Provide the [X, Y] coordinate of the cell's center where the given text is located.  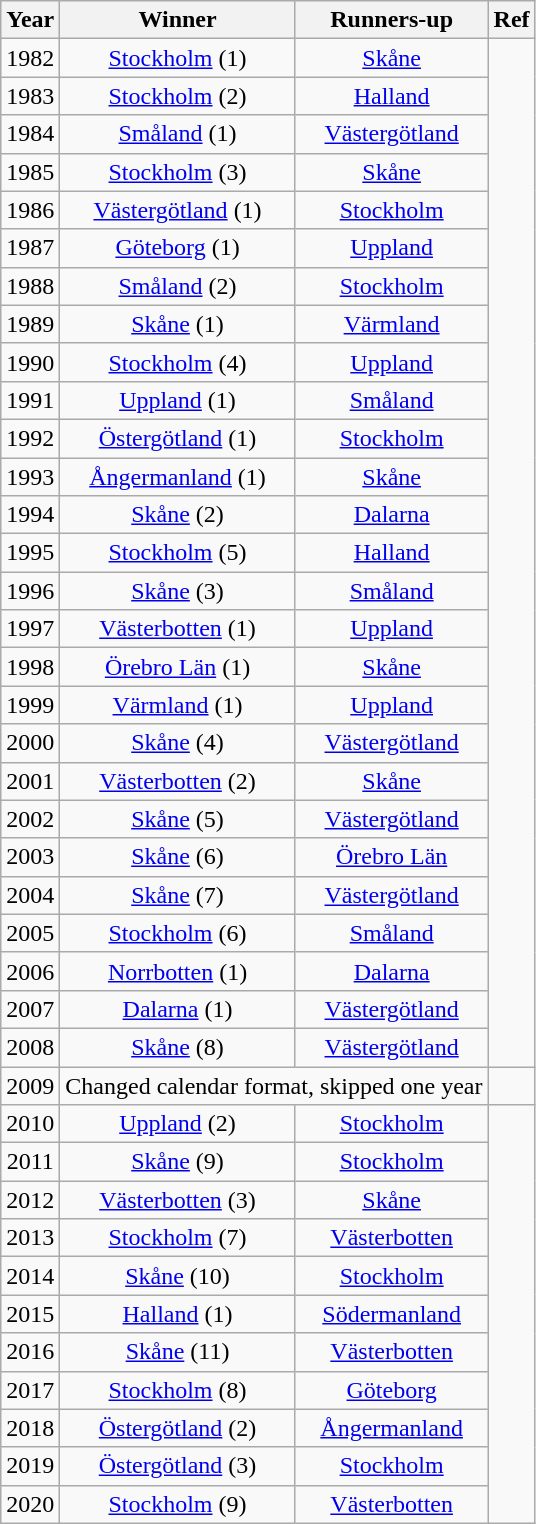
Örebro Län [392, 857]
2007 [30, 1009]
2013 [30, 1238]
Småland (1) [178, 134]
Göteborg [392, 1390]
Göteborg (1) [178, 248]
Uppland (2) [178, 1124]
Stockholm (1) [178, 58]
Östergötland (3) [178, 1466]
Stockholm (5) [178, 553]
Södermanland [392, 1314]
Skåne (6) [178, 857]
Östergötland (2) [178, 1428]
1999 [30, 705]
Värmland (1) [178, 705]
2000 [30, 743]
2016 [30, 1352]
2017 [30, 1390]
2011 [30, 1162]
Ångermanland (1) [178, 477]
2010 [30, 1124]
1983 [30, 96]
Skåne (4) [178, 743]
Runners-up [392, 20]
Stockholm (4) [178, 362]
Skåne (9) [178, 1162]
1994 [30, 515]
Stockholm (6) [178, 933]
1985 [30, 172]
Stockholm (7) [178, 1238]
Stockholm (8) [178, 1390]
2015 [30, 1314]
Västerbotten (3) [178, 1200]
Östergötland (1) [178, 438]
Dalarna (1) [178, 1009]
2019 [30, 1466]
1993 [30, 477]
Skåne (5) [178, 819]
Stockholm (3) [178, 172]
1984 [30, 134]
1995 [30, 553]
Skåne (2) [178, 515]
1987 [30, 248]
1982 [30, 58]
2004 [30, 895]
Changed calendar format, skipped one year [274, 1085]
2008 [30, 1047]
1988 [30, 286]
2012 [30, 1200]
Ref [512, 20]
1989 [30, 324]
Skåne (1) [178, 324]
2001 [30, 781]
Stockholm (2) [178, 96]
Skåne (11) [178, 1352]
Skåne (7) [178, 895]
Småland (2) [178, 286]
2002 [30, 819]
Year [30, 20]
Norrbotten (1) [178, 971]
2020 [30, 1504]
2005 [30, 933]
Västerbotten (2) [178, 781]
1992 [30, 438]
Värmland [392, 324]
Örebro Län (1) [178, 667]
1997 [30, 629]
Västergötland (1) [178, 210]
2006 [30, 971]
2018 [30, 1428]
2009 [30, 1085]
Uppland (1) [178, 400]
Ångermanland [392, 1428]
2014 [30, 1276]
Halland (1) [178, 1314]
Winner [178, 20]
1986 [30, 210]
Skåne (10) [178, 1276]
Västerbotten (1) [178, 629]
Skåne (8) [178, 1047]
1991 [30, 400]
2003 [30, 857]
1990 [30, 362]
1998 [30, 667]
Stockholm (9) [178, 1504]
Skåne (3) [178, 591]
1996 [30, 591]
